Find where the given text appears and provide that cell's center as [x, y] coordinate. 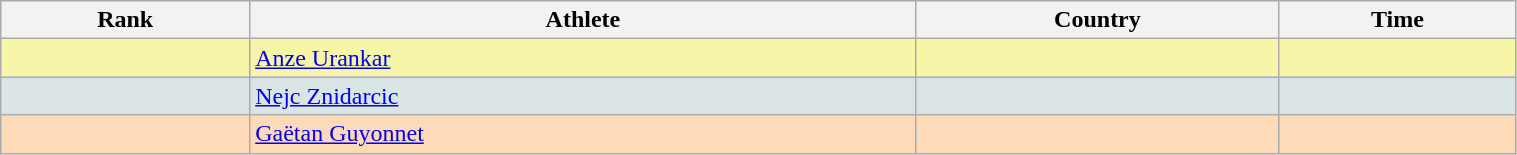
Time [1398, 20]
Nejc Znidarcic [584, 96]
Rank [126, 20]
Gaëtan Guyonnet [584, 134]
Anze Urankar [584, 58]
Athlete [584, 20]
Country [1098, 20]
